Locate the cell with the specified text and output its (X, Y) center coordinate. 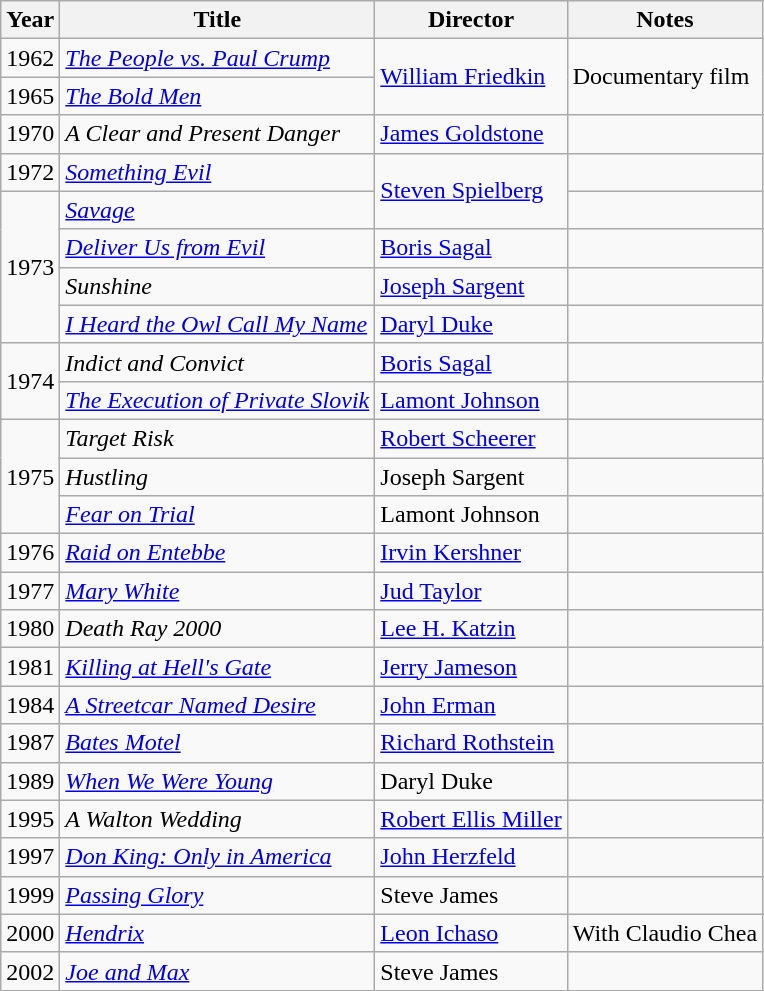
Target Risk (218, 438)
The Execution of Private Slovik (218, 400)
Joe and Max (218, 971)
Lee H. Katzin (471, 629)
Steven Spielberg (471, 191)
Bates Motel (218, 743)
1977 (30, 591)
1980 (30, 629)
1995 (30, 819)
1975 (30, 476)
Passing Glory (218, 895)
Year (30, 20)
1976 (30, 553)
Savage (218, 210)
A Walton Wedding (218, 819)
1981 (30, 667)
John Erman (471, 705)
Leon Ichaso (471, 933)
Fear on Trial (218, 515)
Director (471, 20)
Sunshine (218, 286)
Don King: Only in America (218, 857)
With Claudio Chea (664, 933)
Something Evil (218, 172)
Deliver Us from Evil (218, 248)
Robert Ellis Miller (471, 819)
Title (218, 20)
1987 (30, 743)
Indict and Convict (218, 362)
Killing at Hell's Gate (218, 667)
1997 (30, 857)
The People vs. Paul Crump (218, 58)
Robert Scheerer (471, 438)
The Bold Men (218, 96)
2002 (30, 971)
Raid on Entebbe (218, 553)
Mary White (218, 591)
1974 (30, 381)
1984 (30, 705)
James Goldstone (471, 134)
Jerry Jameson (471, 667)
1999 (30, 895)
Irvin Kershner (471, 553)
Death Ray 2000 (218, 629)
Documentary film (664, 77)
I Heard the Owl Call My Name (218, 324)
2000 (30, 933)
A Streetcar Named Desire (218, 705)
1965 (30, 96)
John Herzfeld (471, 857)
1972 (30, 172)
Hendrix (218, 933)
When We Were Young (218, 781)
Richard Rothstein (471, 743)
Notes (664, 20)
1989 (30, 781)
Jud Taylor (471, 591)
William Friedkin (471, 77)
1973 (30, 267)
A Clear and Present Danger (218, 134)
1962 (30, 58)
Hustling (218, 477)
1970 (30, 134)
